Detect which cell encompasses the target text, then output its [x, y] center coordinate. 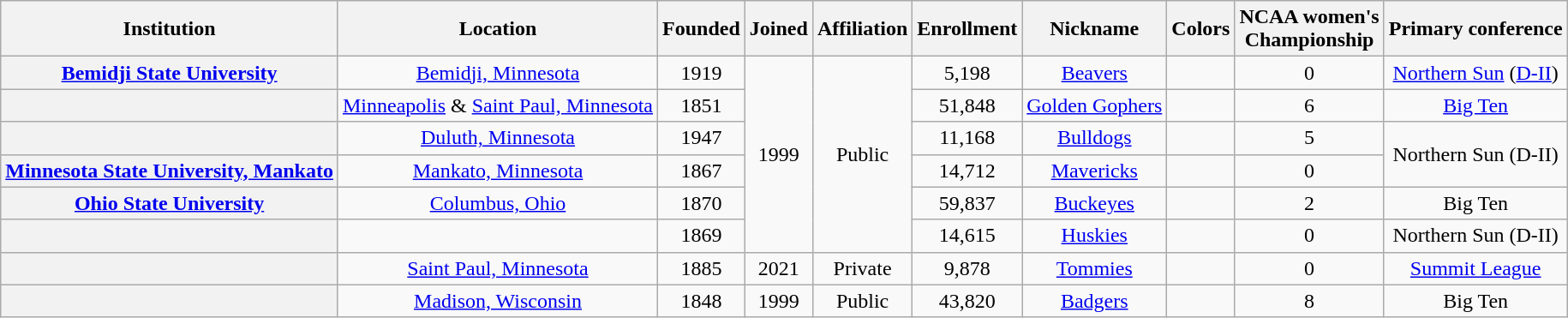
Institution [170, 29]
Affiliation [862, 29]
NCAA women'sChampionship [1309, 29]
Summit League [1475, 268]
Nickname [1095, 29]
Enrollment [967, 29]
1947 [702, 138]
1867 [702, 171]
Bulldogs [1095, 138]
5,198 [967, 73]
Golden Gophers [1095, 105]
Minneapolis & Saint Paul, Minnesota [497, 105]
Private [862, 268]
9,878 [967, 268]
Minnesota State University, Mankato [170, 171]
Joined [778, 29]
1851 [702, 105]
1870 [702, 203]
14,615 [967, 236]
Duluth, Minnesota [497, 138]
1885 [702, 268]
43,820 [967, 301]
Buckeyes [1095, 203]
Primary conference [1475, 29]
5 [1309, 138]
Madison, Wisconsin [497, 301]
Columbus, Ohio [497, 203]
Colors [1201, 29]
Location [497, 29]
2021 [778, 268]
59,837 [967, 203]
Ohio State University [170, 203]
Beavers [1095, 73]
1848 [702, 301]
1919 [702, 73]
Tommies [1095, 268]
Mavericks [1095, 171]
14,712 [967, 171]
6 [1309, 105]
51,848 [967, 105]
Badgers [1095, 301]
2 [1309, 203]
11,168 [967, 138]
Founded [702, 29]
Mankato, Minnesota [497, 171]
Saint Paul, Minnesota [497, 268]
Bemidji State University [170, 73]
Huskies [1095, 236]
1869 [702, 236]
8 [1309, 301]
Bemidji, Minnesota [497, 73]
